Output the [X, Y] coordinate of the center of the cell containing the given text.  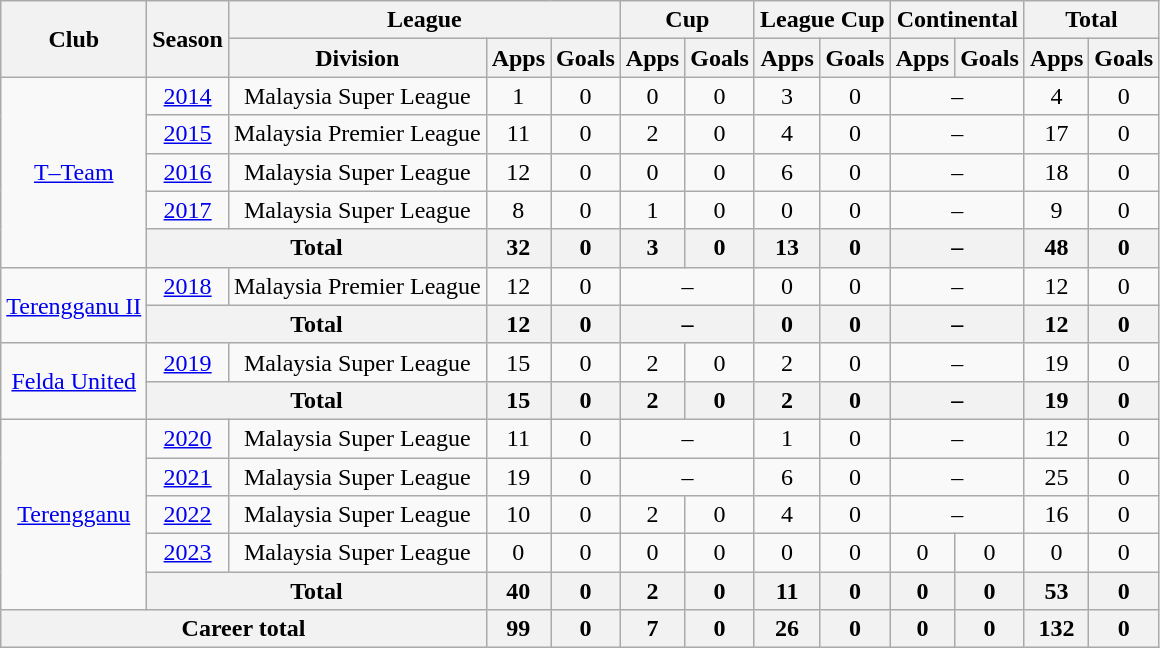
2015 [188, 134]
53 [1056, 591]
7 [652, 629]
2016 [188, 172]
40 [518, 591]
Division [357, 58]
Continental [957, 20]
2018 [188, 286]
Terengganu [74, 514]
2023 [188, 553]
Club [74, 39]
2022 [188, 515]
2020 [188, 438]
Career total [244, 629]
18 [1056, 172]
10 [518, 515]
132 [1056, 629]
League [424, 20]
26 [786, 629]
League Cup [822, 20]
2021 [188, 477]
48 [1056, 248]
Cup [687, 20]
Terengganu II [74, 305]
13 [786, 248]
8 [518, 210]
17 [1056, 134]
2017 [188, 210]
2014 [188, 96]
T–Team [74, 172]
9 [1056, 210]
32 [518, 248]
99 [518, 629]
Felda United [74, 381]
2019 [188, 362]
Season [188, 39]
25 [1056, 477]
16 [1056, 515]
